For the text-containing cell, return its midpoint in (x, y) coordinate format. 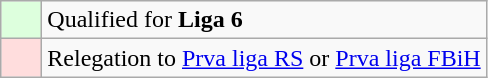
Relegation to Prva liga RS or Prva liga FBiH (264, 58)
Qualified for Liga 6 (264, 20)
